Find where the given text appears and provide that cell's center as [x, y] coordinate. 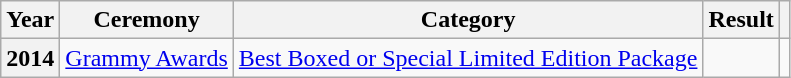
Result [741, 20]
Best Boxed or Special Limited Edition Package [468, 58]
Category [468, 20]
Ceremony [147, 20]
2014 [30, 58]
Grammy Awards [147, 58]
Year [30, 20]
